Provide the (X, Y) coordinate of the cell's center where the given text is located.  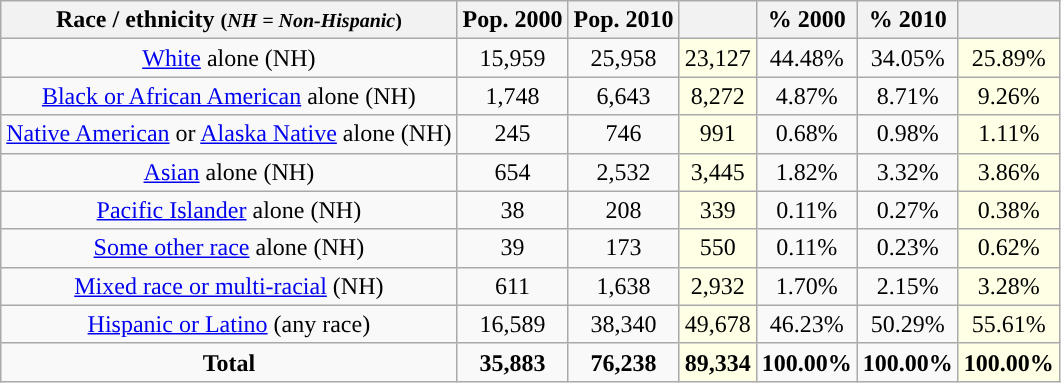
245 (512, 134)
% 2000 (806, 20)
550 (718, 248)
654 (512, 172)
38,340 (624, 324)
0.23% (908, 248)
49,678 (718, 324)
173 (624, 248)
Pacific Islander alone (NH) (229, 210)
746 (624, 134)
50.29% (908, 324)
Mixed race or multi-racial (NH) (229, 286)
339 (718, 210)
34.05% (908, 58)
8.71% (908, 96)
3.32% (908, 172)
44.48% (806, 58)
Pop. 2000 (512, 20)
991 (718, 134)
1.82% (806, 172)
76,238 (624, 362)
Black or African American alone (NH) (229, 96)
3,445 (718, 172)
611 (512, 286)
Some other race alone (NH) (229, 248)
15,959 (512, 58)
35,883 (512, 362)
1.11% (1008, 134)
208 (624, 210)
46.23% (806, 324)
1,638 (624, 286)
25,958 (624, 58)
9.26% (1008, 96)
0.98% (908, 134)
1,748 (512, 96)
Pop. 2010 (624, 20)
0.62% (1008, 248)
2,932 (718, 286)
2.15% (908, 286)
4.87% (806, 96)
Race / ethnicity (NH = Non-Hispanic) (229, 20)
2,532 (624, 172)
55.61% (1008, 324)
Hispanic or Latino (any race) (229, 324)
0.27% (908, 210)
Native American or Alaska Native alone (NH) (229, 134)
Asian alone (NH) (229, 172)
Total (229, 362)
89,334 (718, 362)
16,589 (512, 324)
23,127 (718, 58)
1.70% (806, 286)
3.28% (1008, 286)
White alone (NH) (229, 58)
% 2010 (908, 20)
0.38% (1008, 210)
3.86% (1008, 172)
6,643 (624, 96)
0.68% (806, 134)
8,272 (718, 96)
25.89% (1008, 58)
39 (512, 248)
38 (512, 210)
